Locate the cell with the specified text and output its (X, Y) center coordinate. 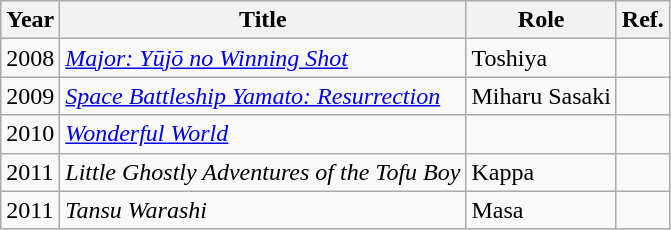
Tansu Warashi (263, 210)
Toshiya (541, 58)
Ref. (642, 20)
Miharu Sasaki (541, 96)
2008 (30, 58)
Little Ghostly Adventures of the Tofu Boy (263, 172)
Role (541, 20)
Space Battleship Yamato: Resurrection (263, 96)
2009 (30, 96)
Wonderful World (263, 134)
Year (30, 20)
Title (263, 20)
Kappa (541, 172)
2010 (30, 134)
Masa (541, 210)
Major: Yūjō no Winning Shot (263, 58)
